Detect which cell encompasses the target text, then output its [X, Y] center coordinate. 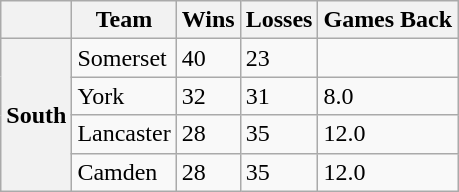
South [36, 115]
Somerset [124, 58]
32 [208, 96]
Camden [124, 172]
Games Back [388, 20]
Team [124, 20]
23 [279, 58]
40 [208, 58]
8.0 [388, 96]
Losses [279, 20]
Wins [208, 20]
31 [279, 96]
York [124, 96]
Lancaster [124, 134]
